Pinpoint the cell where the given text exists, returning its (x, y) midpoint coordinate. 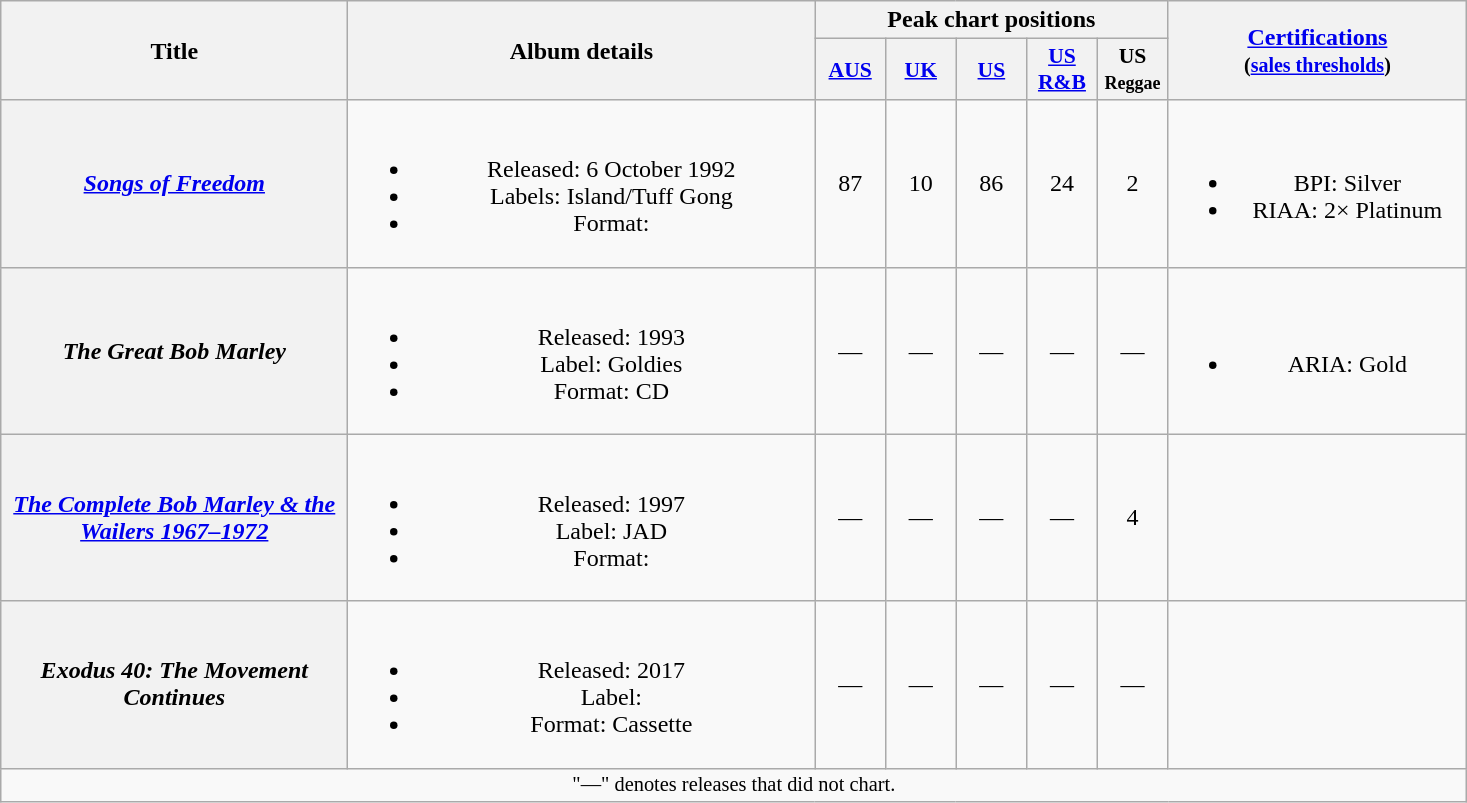
US Reggae (1132, 70)
10 (920, 184)
Songs of Freedom (174, 184)
87 (850, 184)
24 (1062, 184)
Released: 1997Label: JADFormat: (582, 518)
Released: 6 October 1992Labels: Island/Tuff GongFormat: (582, 184)
US (992, 70)
Certifications(sales thresholds) (1318, 50)
2 (1132, 184)
Album details (582, 50)
Peak chart positions (992, 20)
4 (1132, 518)
ARIA: Gold (1318, 350)
"—" denotes releases that did not chart. (734, 785)
The Complete Bob Marley & the Wailers 1967–1972 (174, 518)
AUS (850, 70)
86 (992, 184)
Title (174, 50)
Released: 1993Label: GoldiesFormat: CD (582, 350)
The Great Bob Marley (174, 350)
UK (920, 70)
BPI: SilverRIAA: 2× Platinum (1318, 184)
Exodus 40: The Movement Continues (174, 684)
USR&B (1062, 70)
Released: 2017Label:Format: Cassette (582, 684)
